From the cell containing the given text, extract its center point as [X, Y] coordinate. 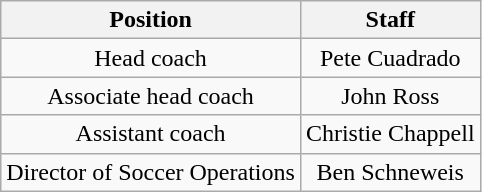
Staff [390, 20]
Ben Schneweis [390, 172]
Associate head coach [151, 96]
Position [151, 20]
Director of Soccer Operations [151, 172]
Head coach [151, 58]
Pete Cuadrado [390, 58]
John Ross [390, 96]
Christie Chappell [390, 134]
Assistant coach [151, 134]
